Return (x, y) of the center of cell containing provided text 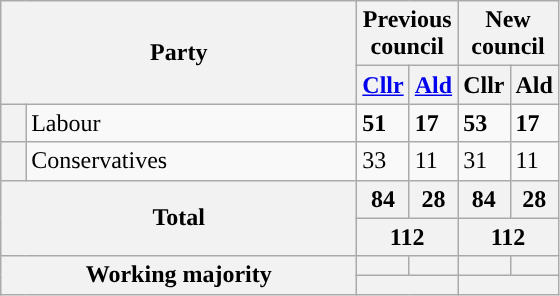
53 (484, 123)
Labour (192, 123)
Party (179, 52)
New council (508, 34)
Conservatives (192, 161)
Working majority (179, 275)
51 (383, 123)
31 (484, 161)
Total (179, 218)
Previous council (408, 34)
33 (383, 161)
